Scan for the cell matching the given text and deliver its (x, y) coordinate at center. 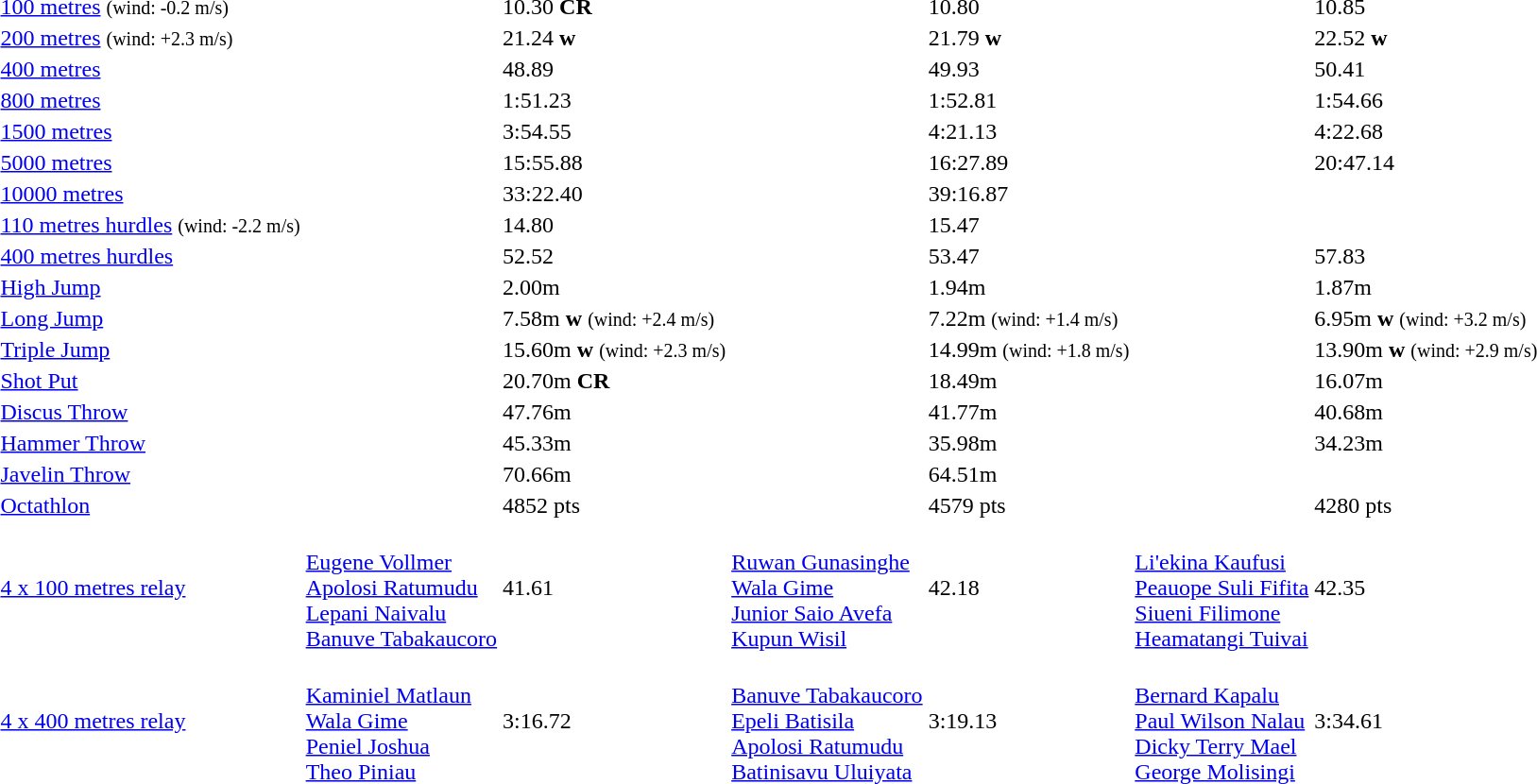
2.00m (614, 287)
16:27.89 (1029, 162)
14.80 (614, 225)
7.58m w (wind: +2.4 m/s) (614, 318)
20.70m CR (614, 381)
Li'ekina KaufusiPeauope Suli FifitaSiueni FilimoneHeamatangi Tuivai (1222, 588)
4579 pts (1029, 505)
47.76m (614, 412)
39:16.87 (1029, 194)
35.98m (1029, 443)
4:21.13 (1029, 131)
1.94m (1029, 287)
41.77m (1029, 412)
49.93 (1029, 69)
4852 pts (614, 505)
15.47 (1029, 225)
1:52.81 (1029, 100)
48.89 (614, 69)
21.24 w (614, 38)
45.33m (614, 443)
15:55.88 (614, 162)
7.22m (wind: +1.4 m/s) (1029, 318)
52.52 (614, 256)
64.51m (1029, 474)
18.49m (1029, 381)
3:54.55 (614, 131)
1:51.23 (614, 100)
14.99m (wind: +1.8 m/s) (1029, 349)
Ruwan GunasingheWala GimeJunior Saio AvefaKupun Wisil (828, 588)
42.18 (1029, 588)
53.47 (1029, 256)
33:22.40 (614, 194)
21.79 w (1029, 38)
Eugene VollmerApolosi RatumuduLepani NaivaluBanuve Tabakaucoro (401, 588)
41.61 (614, 588)
15.60m w (wind: +2.3 m/s) (614, 349)
70.66m (614, 474)
